Return the [X, Y] coordinate for the center point of the cell that contains the specified text.  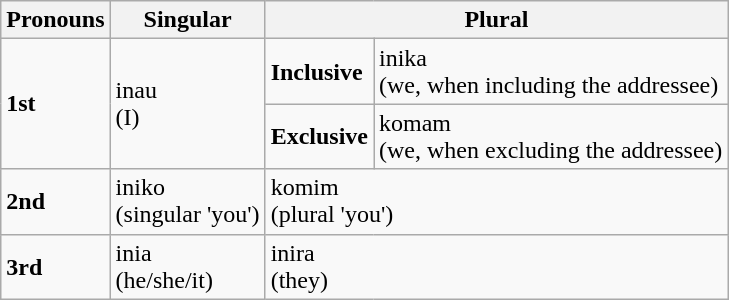
Pronouns [56, 20]
inau(I) [188, 104]
2nd [56, 202]
komam(we, when excluding the addressee) [551, 136]
Singular [188, 20]
3rd [56, 266]
inika(we, when including the addressee) [551, 72]
Exclusive [319, 136]
Inclusive [319, 72]
komim(plural 'you') [496, 202]
inia(he/she/it) [188, 266]
1st [56, 104]
inira(they) [496, 266]
iniko(singular 'you') [188, 202]
Plural [496, 20]
